For the text-containing cell, return its midpoint in (X, Y) coordinate format. 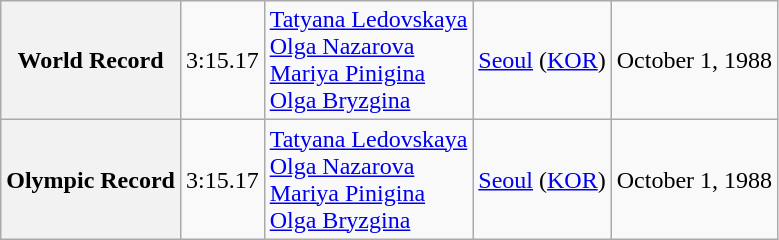
Olympic Record (91, 180)
World Record (91, 60)
